Return (x, y) of the center of cell containing provided text 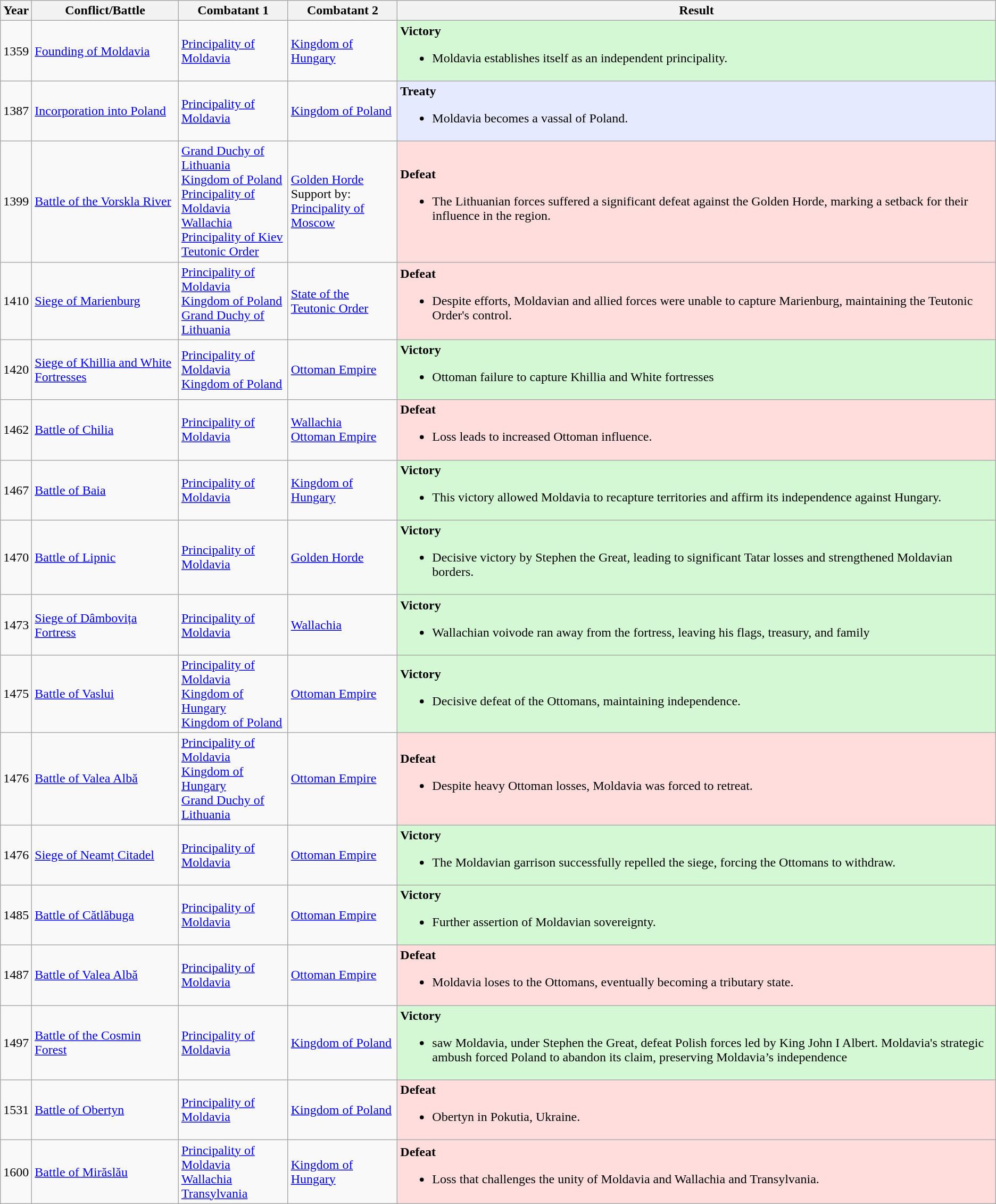
State of the Teutonic Order (343, 301)
Battle of Vaslui (105, 694)
DefeatObertyn in Pokutia, Ukraine. (696, 1110)
Principality of Moldavia Kingdom of Poland (233, 369)
Siege of Neamț Citadel (105, 855)
1497 (16, 1043)
1485 (16, 916)
DefeatMoldavia loses to the Ottomans, eventually becoming a tributary state. (696, 975)
Battle of Mirăslău (105, 1172)
Siege of Marienburg (105, 301)
DefeatDespite heavy Ottoman losses, Moldavia was forced to retreat. (696, 778)
Battle of Lipnic (105, 557)
VictoryFurther assertion of Moldavian sovereignty. (696, 916)
1462 (16, 430)
1475 (16, 694)
DefeatThe Lithuanian forces suffered a significant defeat against the Golden Horde, marking a setback for their influence in the region. (696, 201)
VictoryWallachian voivode ran away from the fortress, leaving his flags, treasury, and family (696, 625)
VictoryMoldavia establishes itself as an independent principality. (696, 51)
1600 (16, 1172)
Principality of Moldavia Wallachia Transylvania (233, 1172)
Wallachia (343, 625)
Golden HordeSupport by: Principality of Moscow (343, 201)
1387 (16, 111)
VictoryDecisive defeat of the Ottomans, maintaining independence. (696, 694)
Golden Horde (343, 557)
DefeatDespite efforts, Moldavian and allied forces were unable to capture Marienburg, maintaining the Teutonic Order's control. (696, 301)
VictoryThe Moldavian garrison successfully repelled the siege, forcing the Ottomans to withdraw. (696, 855)
Founding of Moldavia (105, 51)
Grand Duchy of Lithuania Kingdom of Poland Principality of Moldavia Wallachia Principality of Kiev Teutonic Order (233, 201)
Battle of Baia (105, 490)
Combatant 1 (233, 11)
Principality of Moldavia Kingdom of Hungary Grand Duchy of Lithuania (233, 778)
Battle of Chilia (105, 430)
DefeatLoss that challenges the unity of Moldavia and Wallachia and Transylvania. (696, 1172)
1420 (16, 369)
Battle of the Cosmin Forest (105, 1043)
1467 (16, 490)
Principality of Moldavia Kingdom of Hungary Kingdom of Poland (233, 694)
Principality of Moldavia Kingdom of Poland Grand Duchy of Lithuania (233, 301)
1359 (16, 51)
1399 (16, 201)
VictoryThis victory allowed Moldavia to recapture territories and affirm its independence against Hungary. (696, 490)
TreatyMoldavia becomes a vassal of Poland. (696, 111)
1470 (16, 557)
Incorporation into Poland (105, 111)
1473 (16, 625)
1410 (16, 301)
Wallachia Ottoman Empire (343, 430)
Siege of Dâmbovița Fortress (105, 625)
Battle of Cătlăbuga (105, 916)
Combatant 2 (343, 11)
Siege of Khillia and White Fortresses (105, 369)
VictoryDecisive victory by Stephen the Great, leading to significant Tatar losses and strengthened Moldavian borders. (696, 557)
1531 (16, 1110)
Battle of Obertyn (105, 1110)
Conflict/Battle (105, 11)
1487 (16, 975)
Year (16, 11)
Battle of the Vorskla River (105, 201)
DefeatLoss leads to increased Ottoman influence. (696, 430)
VictoryOttoman failure to capture Khillia and White fortresses (696, 369)
Result (696, 11)
